Output the (X, Y) coordinate of the center of the cell containing the given text.  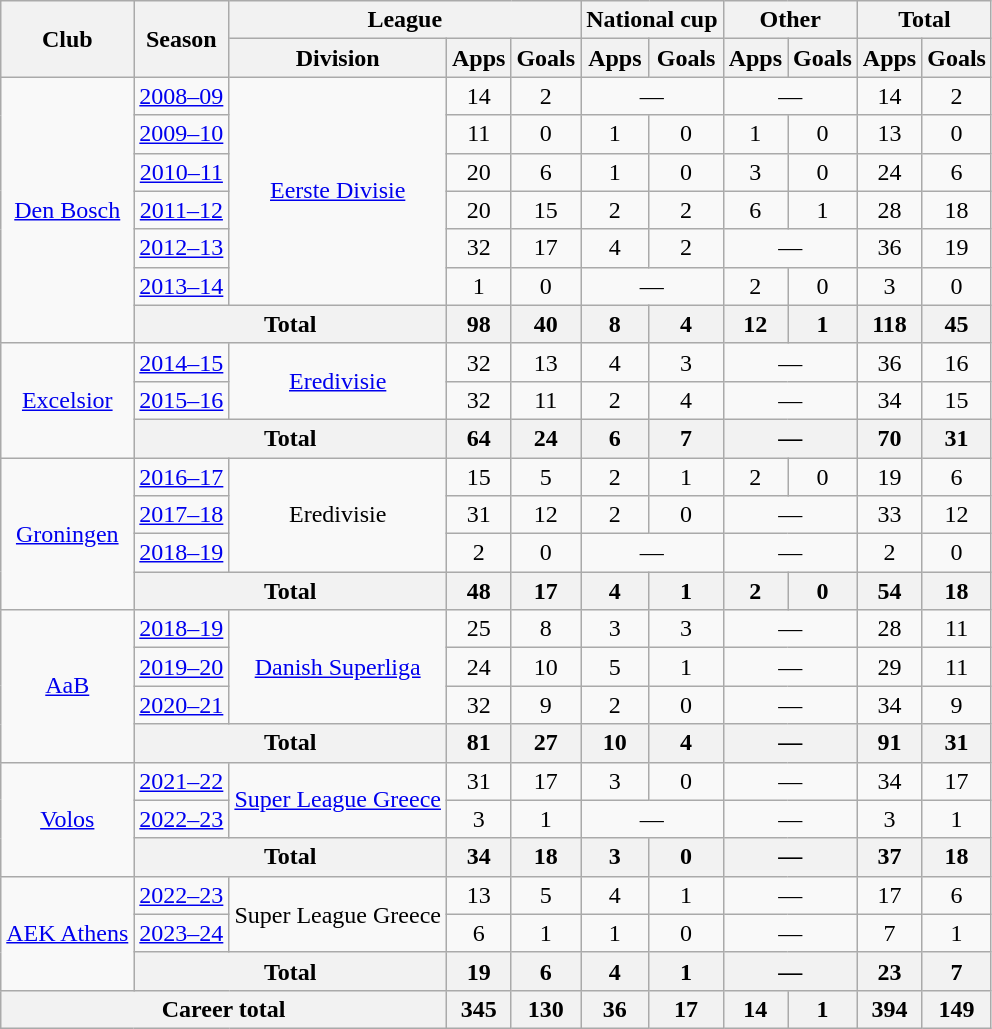
AaB (68, 686)
130 (546, 1009)
29 (889, 667)
91 (889, 743)
54 (889, 591)
Groningen (68, 534)
2015–16 (182, 400)
2023–24 (182, 933)
Other (790, 20)
48 (478, 591)
Excelsior (68, 400)
Club (68, 39)
National cup (652, 20)
Division (338, 58)
2019–20 (182, 667)
Season (182, 39)
16 (957, 362)
33 (889, 515)
118 (889, 324)
2013–14 (182, 286)
2008–09 (182, 96)
Eerste Divisie (338, 191)
Career total (224, 1009)
Volos (68, 819)
98 (478, 324)
2010–11 (182, 172)
League (405, 20)
2011–12 (182, 210)
2012–13 (182, 248)
2020–21 (182, 705)
Den Bosch (68, 210)
2014–15 (182, 362)
345 (478, 1009)
40 (546, 324)
27 (546, 743)
81 (478, 743)
2009–10 (182, 134)
23 (889, 971)
70 (889, 438)
149 (957, 1009)
45 (957, 324)
64 (478, 438)
Danish Superliga (338, 667)
AEK Athens (68, 933)
2017–18 (182, 515)
2016–17 (182, 477)
37 (889, 857)
2021–22 (182, 781)
25 (478, 629)
394 (889, 1009)
